Provide the [x, y] coordinate of the cell's center where the given text is located.  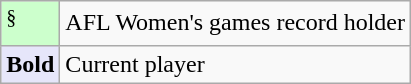
AFL Women's games record holder [236, 24]
Bold [30, 64]
§ [30, 24]
Current player [236, 64]
